Scan for the cell matching the given text and deliver its (x, y) coordinate at center. 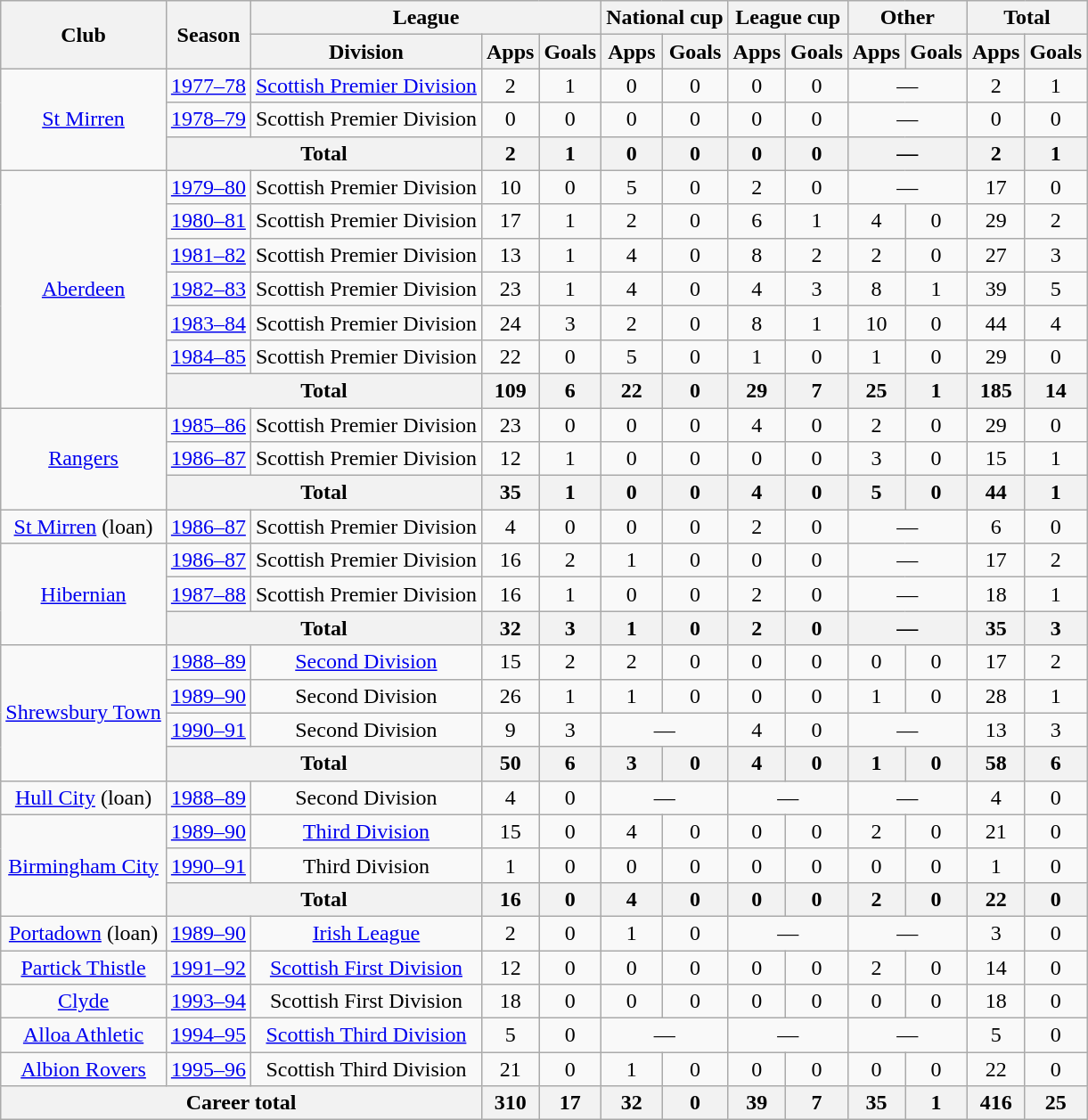
1995–96 (209, 1069)
Birmingham City (84, 865)
26 (510, 696)
1991–92 (209, 967)
Rangers (84, 459)
Division (365, 52)
1982–83 (209, 289)
St Mirren (loan) (84, 527)
Alloa Athletic (84, 1035)
109 (510, 390)
St Mirren (84, 119)
1985–86 (209, 425)
1987–88 (209, 594)
1979–80 (209, 187)
1983–84 (209, 323)
Shrewsbury Town (84, 713)
League cup (788, 18)
Irish League (365, 933)
League (426, 18)
1981–82 (209, 255)
310 (510, 1103)
Portadown (loan) (84, 933)
27 (995, 255)
Club (84, 35)
Hull City (loan) (84, 797)
1993–94 (209, 1001)
Career total (241, 1103)
Albion Rovers (84, 1069)
Hibernian (84, 594)
1994–95 (209, 1035)
Aberdeen (84, 289)
185 (995, 390)
Partick Thistle (84, 967)
50 (510, 764)
1980–81 (209, 221)
1977–78 (209, 86)
1984–85 (209, 356)
Clyde (84, 1001)
1978–79 (209, 119)
9 (510, 730)
24 (510, 323)
28 (995, 696)
416 (995, 1103)
Other (907, 18)
Season (209, 35)
National cup (665, 18)
58 (995, 764)
